Find where the given text appears and provide that cell's center as (x, y) coordinate. 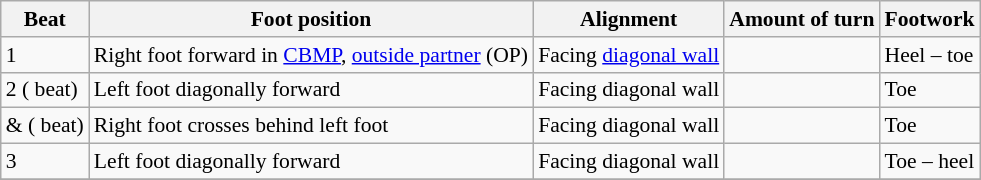
1 (45, 55)
Toe – heel (929, 162)
Alignment (628, 19)
Right foot forward in CBMP, outside partner (OP) (311, 55)
Amount of turn (802, 19)
3 (45, 162)
Beat (45, 19)
Right foot crosses behind left foot (311, 126)
Heel – toe (929, 55)
Foot position (311, 19)
Footwork (929, 19)
& ( beat) (45, 126)
2 ( beat) (45, 90)
